Provide the (x, y) coordinate of the cell's center where the given text is located.  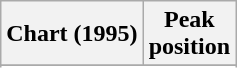
Peak position (189, 34)
Chart (1995) (72, 34)
